Detect which cell encompasses the target text, then output its (X, Y) center coordinate. 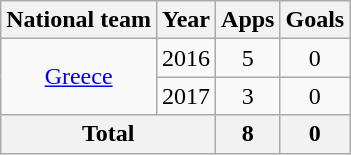
Greece (79, 77)
Goals (315, 20)
Apps (248, 20)
5 (248, 58)
Total (108, 134)
3 (248, 96)
2017 (186, 96)
8 (248, 134)
National team (79, 20)
Year (186, 20)
2016 (186, 58)
